Capture the cell that displays the provided text and extract its (x, y) central coordinate. 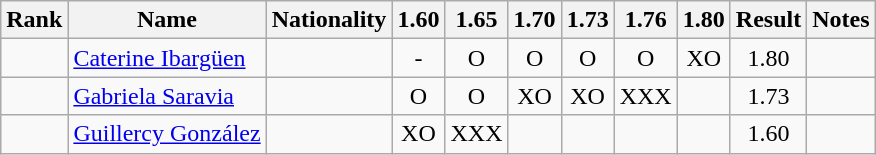
- (418, 58)
Notes (841, 20)
Nationality (329, 20)
Result (768, 20)
1.70 (534, 20)
1.76 (646, 20)
Name (167, 20)
Guillercy González (167, 134)
Caterine Ibargüen (167, 58)
1.65 (476, 20)
Rank (34, 20)
Gabriela Saravia (167, 96)
